Return the (X, Y) coordinate for the center point of the cell that contains the specified text.  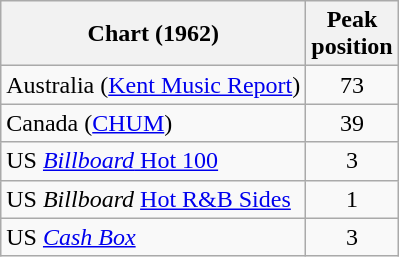
Chart (1962) (154, 34)
US Billboard Hot 100 (154, 161)
US Billboard Hot R&B Sides (154, 199)
39 (352, 123)
Australia (Kent Music Report) (154, 85)
73 (352, 85)
Peakposition (352, 34)
US Cash Box (154, 237)
Canada (CHUM) (154, 123)
1 (352, 199)
